Provide the (x, y) coordinate of the cell's center where the given text is located.  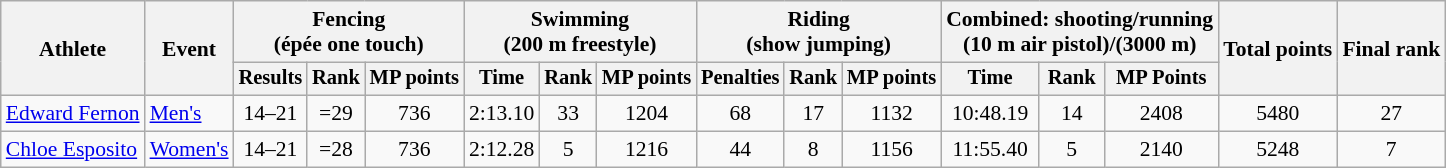
Swimming(200 m freestyle) (580, 32)
Edward Fernon (73, 114)
2:12.28 (502, 150)
2140 (1161, 150)
Chloe Esposito (73, 150)
Women's (190, 150)
33 (568, 114)
MP Points (1161, 79)
1204 (646, 114)
2:13.10 (502, 114)
1216 (646, 150)
Fencing(épée one touch) (349, 32)
Athlete (73, 48)
11:55.40 (990, 150)
=28 (336, 150)
14 (1072, 114)
=29 (336, 114)
8 (813, 150)
Event (190, 48)
Combined: shooting/running(10 m air pistol)/(3000 m) (1080, 32)
1132 (892, 114)
Results (271, 79)
2408 (1161, 114)
5248 (1278, 150)
68 (740, 114)
27 (1391, 114)
17 (813, 114)
44 (740, 150)
Riding(show jumping) (818, 32)
Penalties (740, 79)
Final rank (1391, 48)
5480 (1278, 114)
10:48.19 (990, 114)
7 (1391, 150)
Total points (1278, 48)
1156 (892, 150)
Men's (190, 114)
